Return (x, y) of the center of cell containing provided text 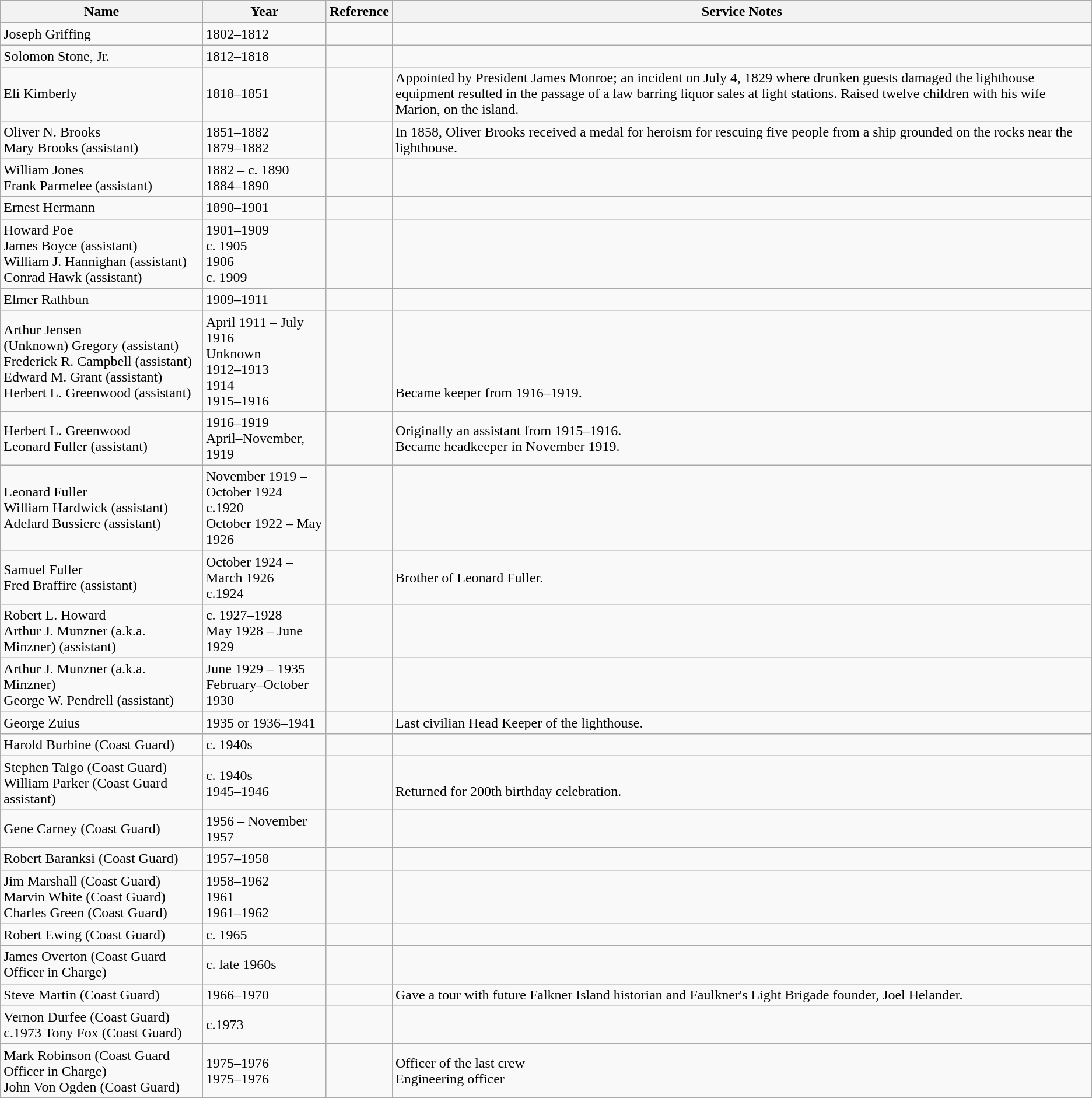
1956 – November 1957 (264, 828)
Ernest Hermann (101, 208)
William Jones Frank Parmelee (assistant) (101, 177)
Solomon Stone, Jr. (101, 56)
Elmer Rathbun (101, 299)
1916–1919 April–November, 1919 (264, 438)
November 1919 – October 1924 c.1920 October 1922 – May 1926 (264, 508)
1909–1911 (264, 299)
Eli Kimberly (101, 94)
James Overton (Coast Guard Officer in Charge) (101, 965)
1966–1970 (264, 995)
Samuel Fuller Fred Braffire (assistant) (101, 578)
c. 1940s (264, 745)
Leonard Fuller William Hardwick (assistant) Adelard Bussiere (assistant) (101, 508)
Service Notes (742, 12)
Oliver N. Brooks Mary Brooks (assistant) (101, 140)
Name (101, 12)
1958–1962 1961 1961–1962 (264, 897)
Last civilian Head Keeper of the lighthouse. (742, 723)
1818–1851 (264, 94)
c. late 1960s (264, 965)
April 1911 – July 1916 Unknown 1912–1913 1914 1915–1916 (264, 361)
Officer of the last crew Engineering officer (742, 1071)
1802–1812 (264, 34)
George Zuius (101, 723)
Originally an assistant from 1915–1916. Became headkeeper in November 1919. (742, 438)
Gene Carney (Coast Guard) (101, 828)
Arthur J. Munzner (a.k.a. Minzner) George W. Pendrell (assistant) (101, 685)
c. 1940s 1945–1946 (264, 783)
In 1858, Oliver Brooks received a medal for heroism for rescuing five people from a ship grounded on the rocks near the lighthouse. (742, 140)
Arthur Jensen (Unknown) Gregory (assistant) Frederick R. Campbell (assistant) Edward M. Grant (assistant) Herbert L. Greenwood (assistant) (101, 361)
1812–1818 (264, 56)
Harold Burbine (Coast Guard) (101, 745)
Jim Marshall (Coast Guard) Marvin White (Coast Guard) Charles Green (Coast Guard) (101, 897)
Steve Martin (Coast Guard) (101, 995)
October 1924 – March 1926 c.1924 (264, 578)
Reference (359, 12)
1975–1976 1975–1976 (264, 1071)
Mark Robinson (Coast Guard Officer in Charge) John Von Ogden (Coast Guard) (101, 1071)
Stephen Talgo (Coast Guard) William Parker (Coast Guard assistant) (101, 783)
c. 1927–1928 May 1928 – June 1929 (264, 631)
Robert Ewing (Coast Guard) (101, 935)
Brother of Leonard Fuller. (742, 578)
Herbert L. Greenwood Leonard Fuller (assistant) (101, 438)
Robert L. Howard Arthur J. Munzner (a.k.a. Minzner) (assistant) (101, 631)
Vernon Durfee (Coast Guard) c.1973 Tony Fox (Coast Guard) (101, 1024)
c. 1965 (264, 935)
Robert Baranksi (Coast Guard) (101, 859)
Became keeper from 1916–1919. (742, 361)
1851–1882 1879–1882 (264, 140)
Year (264, 12)
1957–1958 (264, 859)
Joseph Griffing (101, 34)
Gave a tour with future Falkner Island historian and Faulkner's Light Brigade founder, Joel Helander. (742, 995)
June 1929 – 1935 February–October 1930 (264, 685)
c.1973 (264, 1024)
Returned for 200th birthday celebration. (742, 783)
1901–1909 c. 1905 1906 c. 1909 (264, 253)
Howard Poe James Boyce (assistant) William J. Hannighan (assistant) Conrad Hawk (assistant) (101, 253)
1890–1901 (264, 208)
1935 or 1936–1941 (264, 723)
1882 – c. 1890 1884–1890 (264, 177)
